Output the (x, y) coordinate of the center of the cell containing the given text.  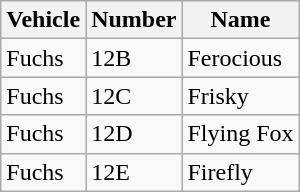
Name (240, 20)
12C (134, 96)
Frisky (240, 96)
Firefly (240, 172)
12E (134, 172)
Ferocious (240, 58)
12B (134, 58)
Vehicle (44, 20)
12D (134, 134)
Number (134, 20)
Flying Fox (240, 134)
